Output the (x, y) coordinate of the center of the cell containing the given text.  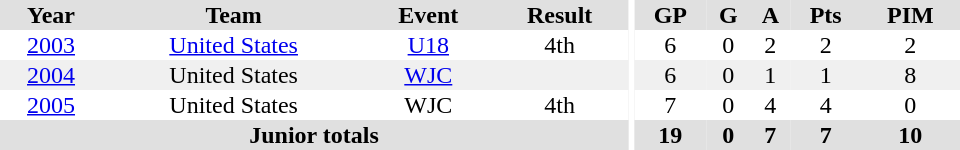
19 (670, 135)
Event (428, 15)
Team (234, 15)
GP (670, 15)
2004 (51, 75)
G (728, 15)
A (770, 15)
Year (51, 15)
Junior totals (314, 135)
Result (560, 15)
10 (910, 135)
PIM (910, 15)
2003 (51, 45)
Pts (826, 15)
2005 (51, 105)
8 (910, 75)
U18 (428, 45)
